Identify which cell holds the provided text, then report its [X, Y] central coordinate. 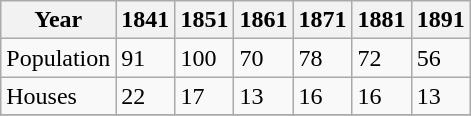
Houses [58, 96]
91 [146, 58]
Population [58, 58]
17 [204, 96]
1891 [440, 20]
70 [264, 58]
1871 [322, 20]
22 [146, 96]
78 [322, 58]
1861 [264, 20]
1881 [382, 20]
Year [58, 20]
1851 [204, 20]
100 [204, 58]
72 [382, 58]
1841 [146, 20]
56 [440, 58]
